Provide the (X, Y) coordinate of the cell's center where the given text is located.  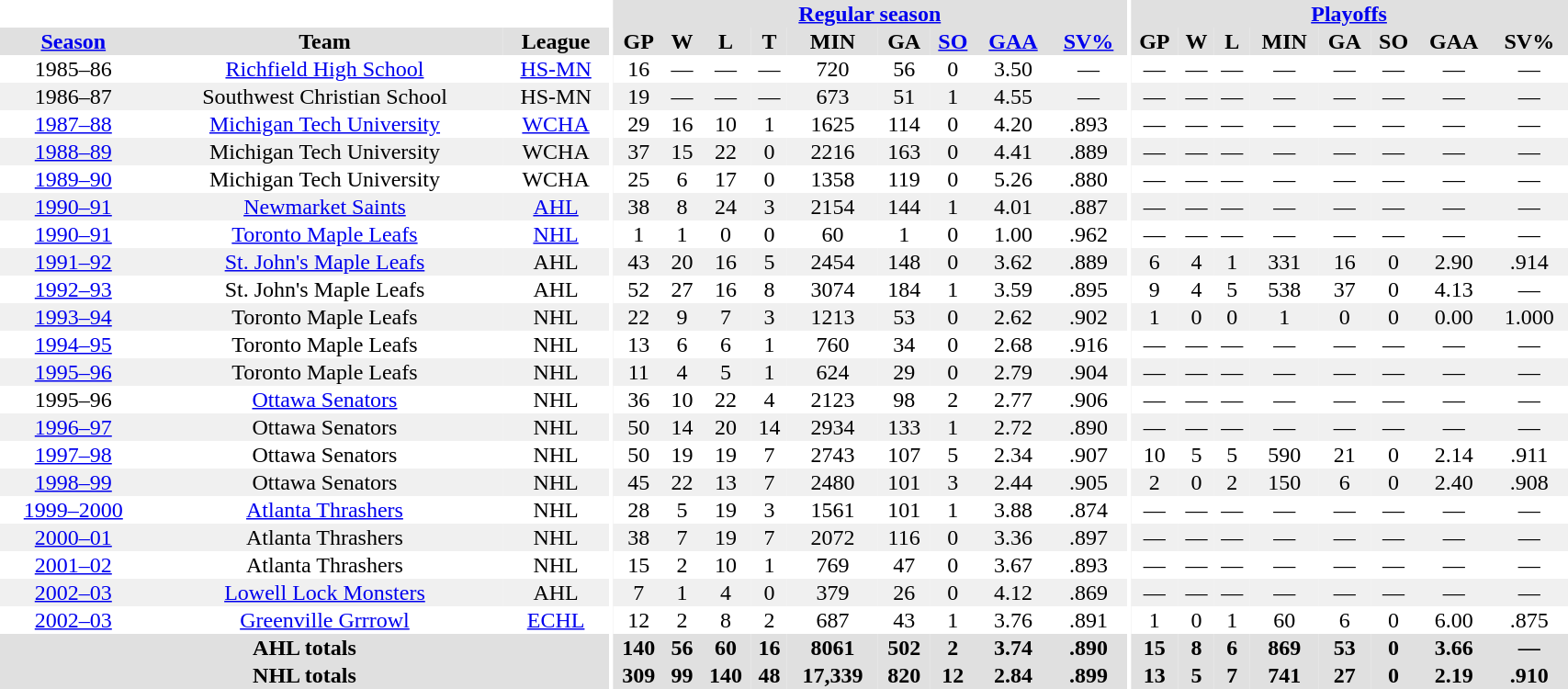
148 (904, 262)
538 (1284, 289)
4.20 (1014, 124)
2.72 (1014, 427)
6.00 (1453, 620)
.904 (1089, 372)
.914 (1529, 262)
116 (904, 537)
.905 (1089, 482)
Playoffs (1349, 14)
24 (726, 207)
52 (638, 289)
1994–95 (73, 344)
624 (832, 372)
760 (832, 344)
2480 (832, 482)
.907 (1089, 455)
3.88 (1014, 510)
1997–98 (73, 455)
3.66 (1453, 648)
17 (726, 179)
99 (682, 675)
1996–97 (73, 427)
25 (638, 179)
Regular season (869, 14)
.887 (1089, 207)
T (770, 41)
8061 (832, 648)
133 (904, 427)
51 (904, 96)
2.34 (1014, 455)
.902 (1089, 317)
.875 (1529, 620)
2.84 (1014, 675)
3.74 (1014, 648)
.897 (1089, 537)
150 (1284, 482)
3.67 (1014, 565)
Season (73, 41)
184 (904, 289)
34 (904, 344)
.891 (1089, 620)
2.77 (1014, 400)
673 (832, 96)
3.36 (1014, 537)
26 (904, 593)
2743 (832, 455)
2123 (832, 400)
47 (904, 565)
45 (638, 482)
741 (1284, 675)
.906 (1089, 400)
4.55 (1014, 96)
17,339 (832, 675)
Southwest Christian School (325, 96)
2.68 (1014, 344)
379 (832, 593)
1998–99 (73, 482)
309 (638, 675)
Lowell Lock Monsters (325, 593)
.869 (1089, 593)
2001–02 (73, 565)
2.14 (1453, 455)
36 (638, 400)
2.79 (1014, 372)
0.00 (1453, 317)
590 (1284, 455)
AHL totals (305, 648)
.895 (1089, 289)
1992–93 (73, 289)
1358 (832, 179)
502 (904, 648)
2.44 (1014, 482)
.910 (1529, 675)
2.19 (1453, 675)
Team (325, 41)
2.90 (1453, 262)
119 (904, 179)
1625 (832, 124)
Greenville Grrrowl (325, 620)
.962 (1089, 234)
21 (1345, 455)
163 (904, 152)
2934 (832, 427)
Newmarket Saints (325, 207)
107 (904, 455)
1988–89 (73, 152)
Richfield High School (325, 69)
1993–94 (73, 317)
48 (770, 675)
4.01 (1014, 207)
2154 (832, 207)
5.26 (1014, 179)
114 (904, 124)
11 (638, 372)
2072 (832, 537)
2000–01 (73, 537)
3.62 (1014, 262)
820 (904, 675)
28 (638, 510)
.899 (1089, 675)
2454 (832, 262)
1561 (832, 510)
4.12 (1014, 593)
3074 (832, 289)
1999–2000 (73, 510)
3.59 (1014, 289)
4.13 (1453, 289)
869 (1284, 648)
1213 (832, 317)
331 (1284, 262)
.911 (1529, 455)
ECHL (556, 620)
.908 (1529, 482)
1987–88 (73, 124)
769 (832, 565)
NHL totals (305, 675)
1.000 (1529, 317)
3.76 (1014, 620)
1991–92 (73, 262)
1985–86 (73, 69)
720 (832, 69)
.880 (1089, 179)
League (556, 41)
687 (832, 620)
2.40 (1453, 482)
4.41 (1014, 152)
98 (904, 400)
2216 (832, 152)
1989–90 (73, 179)
.874 (1089, 510)
1986–87 (73, 96)
1.00 (1014, 234)
2.62 (1014, 317)
144 (904, 207)
3.50 (1014, 69)
.916 (1089, 344)
